For the text-containing cell, return its midpoint in (x, y) coordinate format. 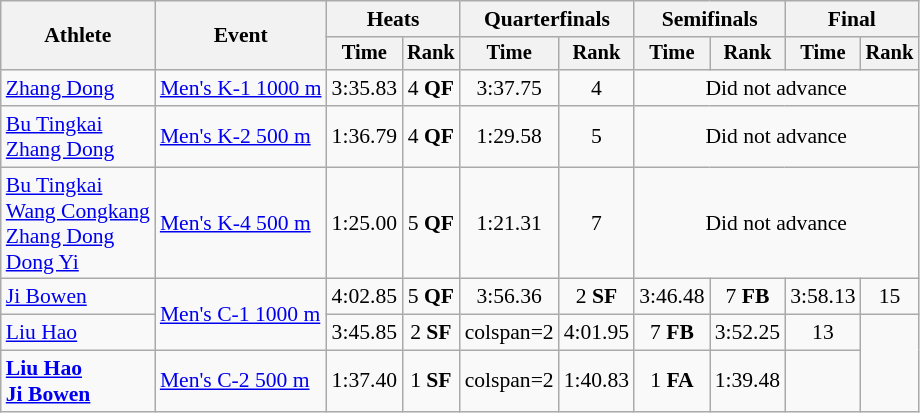
1:39.48 (748, 382)
3:58.13 (822, 297)
1 FA (672, 382)
Men's C-2 500 m (241, 382)
3:52.25 (748, 333)
1:29.58 (510, 136)
Men's C-1 1000 m (241, 314)
1:40.83 (596, 382)
5 (596, 136)
Men's K-4 500 m (241, 223)
13 (822, 333)
Quarterfinals (548, 19)
3:56.36 (510, 297)
15 (890, 297)
3:45.85 (364, 333)
Men's K-1 1000 m (241, 88)
4 (596, 88)
Bu TingkaiZhang Dong (78, 136)
Final (852, 19)
4:01.95 (596, 333)
1 SF (431, 382)
Liu Hao (78, 333)
1:36.79 (364, 136)
Heats (394, 19)
1:25.00 (364, 223)
Semifinals (710, 19)
Event (241, 36)
3:46.48 (672, 297)
Men's K-2 500 m (241, 136)
Ji Bowen (78, 297)
3:37.75 (510, 88)
Athlete (78, 36)
Zhang Dong (78, 88)
3:35.83 (364, 88)
1:37.40 (364, 382)
Liu HaoJi Bowen (78, 382)
Bu TingkaiWang CongkangZhang DongDong Yi (78, 223)
4:02.85 (364, 297)
1:21.31 (510, 223)
7 (596, 223)
